Find where the given text appears and provide that cell's center as (x, y) coordinate. 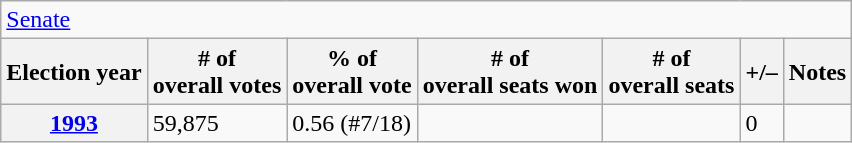
# ofoverall seats won (510, 72)
% ofoverall vote (352, 72)
0.56 (#7/18) (352, 123)
# ofoverall seats (672, 72)
Senate (426, 20)
Notes (817, 72)
1993 (74, 123)
59,875 (217, 123)
0 (762, 123)
+/– (762, 72)
# ofoverall votes (217, 72)
Election year (74, 72)
